Search for the cell housing the specified text and yield its (x, y) center coordinate. 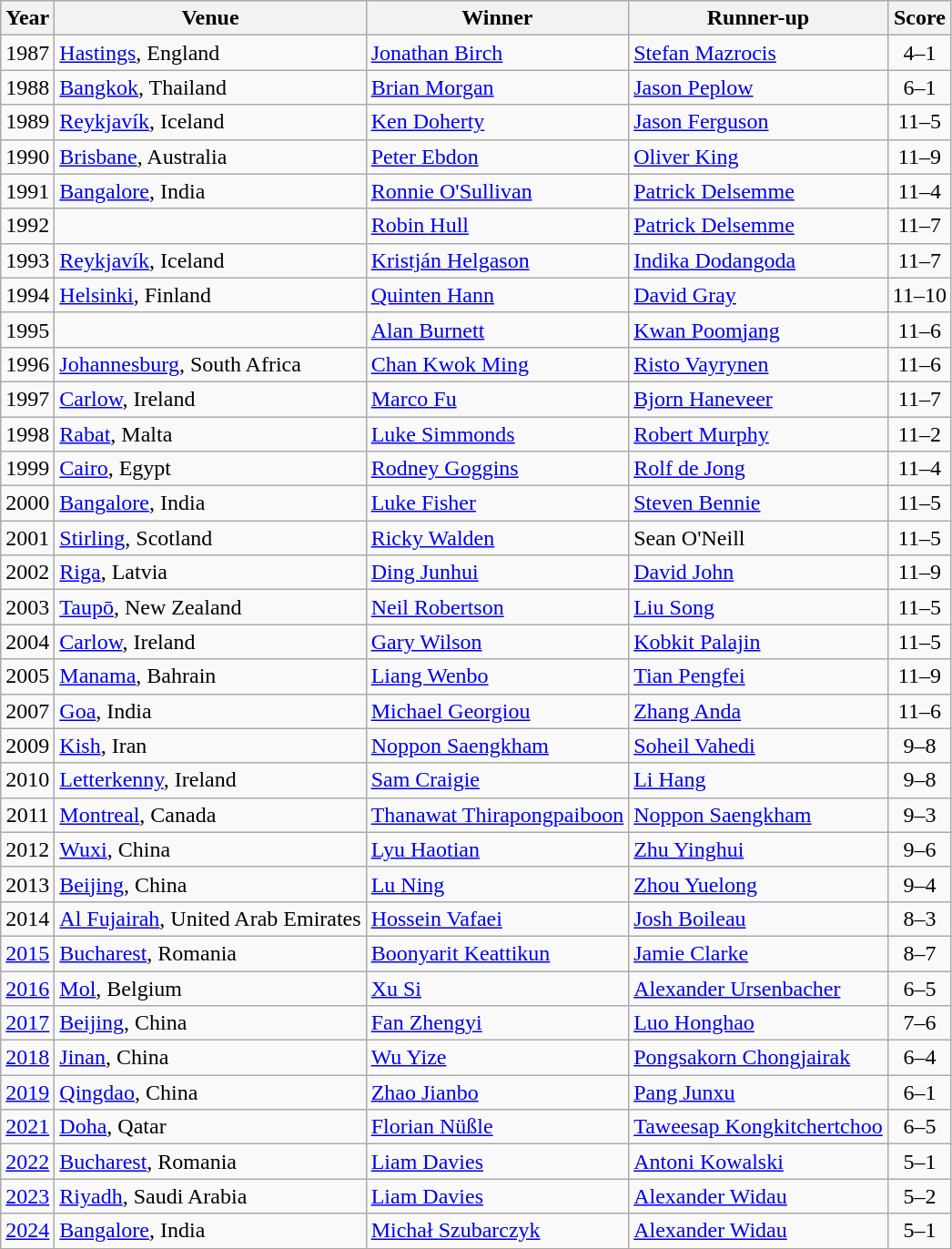
Cairo, Egypt (210, 469)
2001 (27, 538)
1990 (27, 157)
Ding Junhui (497, 573)
2012 (27, 849)
Robin Hull (497, 226)
1998 (27, 434)
1994 (27, 295)
9–6 (919, 849)
Risto Vayrynen (759, 364)
Josh Boileau (759, 919)
David Gray (759, 295)
Stirling, Scotland (210, 538)
2010 (27, 780)
Hossein Vafaei (497, 919)
Jason Peplow (759, 87)
Zhang Anda (759, 711)
6–4 (919, 1058)
Taweesap Kongkitchertchoo (759, 1127)
Zhao Jianbo (497, 1092)
Ricky Walden (497, 538)
Brian Morgan (497, 87)
Alan Burnett (497, 330)
Fan Zhengyi (497, 1023)
1993 (27, 260)
Wu Yize (497, 1058)
2014 (27, 919)
Sean O'Neill (759, 538)
11–2 (919, 434)
Year (27, 18)
Thanawat Thirapongpaiboon (497, 815)
Jason Ferguson (759, 122)
Score (919, 18)
2002 (27, 573)
1995 (27, 330)
Chan Kwok Ming (497, 364)
Antoni Kowalski (759, 1162)
David John (759, 573)
Florian Nüßle (497, 1127)
Jinan, China (210, 1058)
Goa, India (210, 711)
8–3 (919, 919)
Jonathan Birch (497, 53)
1999 (27, 469)
Neil Robertson (497, 607)
Oliver King (759, 157)
Michał Szubarczyk (497, 1231)
Liu Song (759, 607)
Al Fujairah, United Arab Emirates (210, 919)
2019 (27, 1092)
2005 (27, 676)
7–6 (919, 1023)
1996 (27, 364)
Brisbane, Australia (210, 157)
Qingdao, China (210, 1092)
Riga, Latvia (210, 573)
Ken Doherty (497, 122)
Montreal, Canada (210, 815)
1992 (27, 226)
Marco Fu (497, 399)
Mol, Belgium (210, 988)
2013 (27, 884)
Kish, Iran (210, 746)
2018 (27, 1058)
Lu Ning (497, 884)
4–1 (919, 53)
Luke Simmonds (497, 434)
2004 (27, 642)
Pang Junxu (759, 1092)
8–7 (919, 953)
Zhou Yuelong (759, 884)
Indika Dodangoda (759, 260)
Letterkenny, Ireland (210, 780)
Pongsakorn Chongjairak (759, 1058)
Kobkit Palajin (759, 642)
Robert Murphy (759, 434)
Doha, Qatar (210, 1127)
Bjorn Haneveer (759, 399)
2024 (27, 1231)
Xu Si (497, 988)
Steven Bennie (759, 503)
Liang Wenbo (497, 676)
Alexander Ursenbacher (759, 988)
Runner-up (759, 18)
Stefan Mazrocis (759, 53)
1988 (27, 87)
Kwan Poomjang (759, 330)
2007 (27, 711)
5–2 (919, 1196)
Rabat, Malta (210, 434)
2016 (27, 988)
1997 (27, 399)
11–10 (919, 295)
Hastings, England (210, 53)
Soheil Vahedi (759, 746)
Gary Wilson (497, 642)
Luo Honghao (759, 1023)
Peter Ebdon (497, 157)
2000 (27, 503)
Boonyarit Keattikun (497, 953)
Winner (497, 18)
2011 (27, 815)
Li Hang (759, 780)
2021 (27, 1127)
1989 (27, 122)
Lyu Haotian (497, 849)
Wuxi, China (210, 849)
Johannesburg, South Africa (210, 364)
Rodney Goggins (497, 469)
9–3 (919, 815)
Helsinki, Finland (210, 295)
2009 (27, 746)
9–4 (919, 884)
1987 (27, 53)
2017 (27, 1023)
Bangkok, Thailand (210, 87)
Taupō, New Zealand (210, 607)
Luke Fisher (497, 503)
Zhu Yinghui (759, 849)
Jamie Clarke (759, 953)
Kristján Helgason (497, 260)
2022 (27, 1162)
Ronnie O'Sullivan (497, 191)
Michael Georgiou (497, 711)
1991 (27, 191)
Venue (210, 18)
2015 (27, 953)
Sam Craigie (497, 780)
Riyadh, Saudi Arabia (210, 1196)
2003 (27, 607)
Quinten Hann (497, 295)
Rolf de Jong (759, 469)
Tian Pengfei (759, 676)
Manama, Bahrain (210, 676)
2023 (27, 1196)
